Detect which cell encompasses the target text, then output its (X, Y) center coordinate. 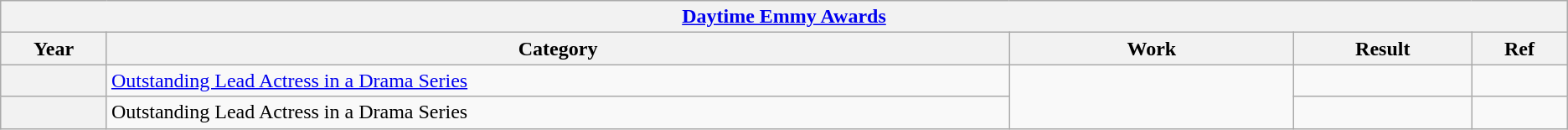
Ref (1519, 49)
Year (54, 49)
Daytime Emmy Awards (784, 17)
Result (1383, 49)
Category (558, 49)
Work (1152, 49)
